Search for the cell housing the specified text and yield its (x, y) center coordinate. 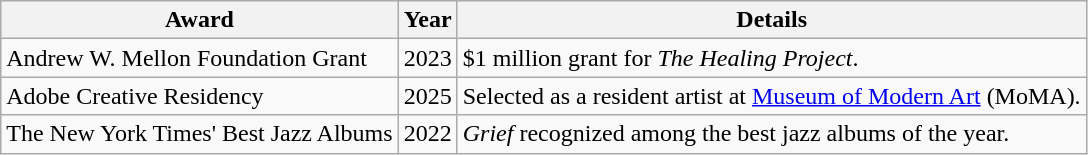
2023 (428, 58)
2022 (428, 134)
Details (772, 20)
Award (200, 20)
2025 (428, 96)
Adobe Creative Residency (200, 96)
Selected as a resident artist at Museum of Modern Art (MoMA). (772, 96)
Year (428, 20)
The New York Times' Best Jazz Albums (200, 134)
Grief recognized among the best jazz albums of the year. (772, 134)
$1 million grant for The Healing Project. (772, 58)
Andrew W. Mellon Foundation Grant (200, 58)
